Locate the cell with the specified text and output its (x, y) center coordinate. 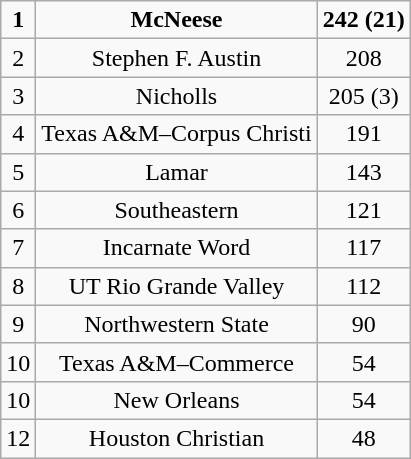
6 (18, 210)
48 (364, 438)
4 (18, 134)
117 (364, 248)
8 (18, 286)
191 (364, 134)
208 (364, 58)
1 (18, 20)
Lamar (176, 172)
Texas A&M–Corpus Christi (176, 134)
3 (18, 96)
UT Rio Grande Valley (176, 286)
Incarnate Word (176, 248)
12 (18, 438)
Stephen F. Austin (176, 58)
Southeastern (176, 210)
242 (21) (364, 20)
Northwestern State (176, 324)
205 (3) (364, 96)
9 (18, 324)
112 (364, 286)
90 (364, 324)
Nicholls (176, 96)
McNeese (176, 20)
5 (18, 172)
2 (18, 58)
New Orleans (176, 400)
7 (18, 248)
121 (364, 210)
Houston Christian (176, 438)
143 (364, 172)
Texas A&M–Commerce (176, 362)
